Detect which cell encompasses the target text, then output its (X, Y) center coordinate. 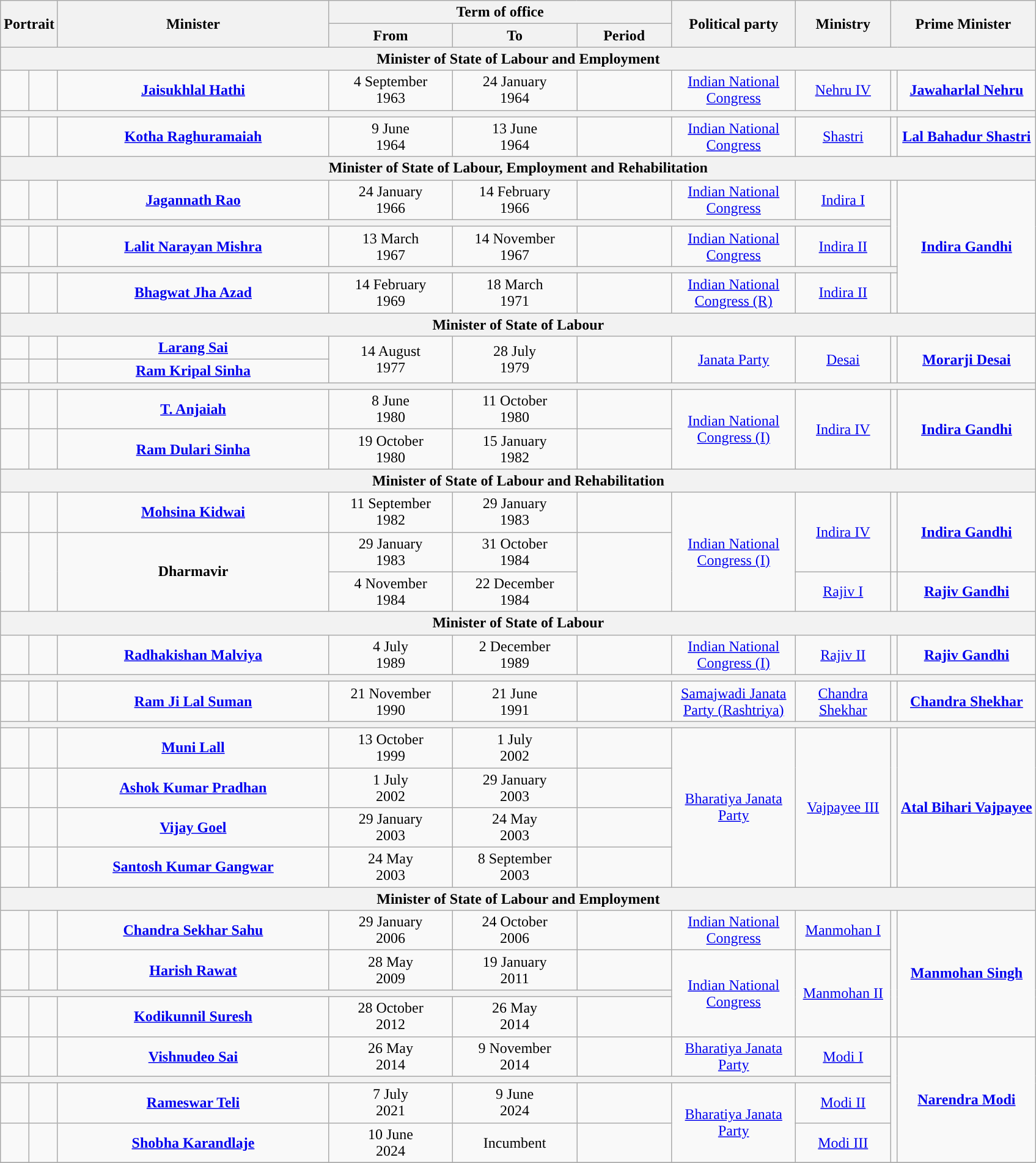
Incumbent (515, 1142)
Harish Rawat (193, 970)
Vishnudeo Sai (193, 1057)
Kotha Raghuramaiah (193, 137)
19 October1980 (390, 449)
8 September2003 (515, 867)
Jawaharlal Nehru (967, 90)
Political party (733, 24)
Minister of State of Labour and Rehabilitation (518, 481)
Samajwadi Janata Party (Rashtriya) (733, 701)
13 June1964 (515, 137)
4 November1984 (390, 592)
14 November1967 (515, 246)
13 March1967 (390, 246)
Jaisukhlal Hathi (193, 90)
Muni Lall (193, 747)
19 January2011 (515, 970)
Dharmavir (193, 572)
Rameswar Teli (193, 1103)
Ministry (843, 24)
Vajpayee III (843, 807)
Minister (193, 24)
21 June1991 (515, 701)
4 July1989 (390, 654)
Period (625, 35)
Lal Bahadur Shastri (967, 137)
Modi III (843, 1142)
Shastri (843, 137)
Minister of State of Labour, Employment and Rehabilitation (518, 168)
9 June1964 (390, 137)
18 March1971 (515, 292)
Ram Dulari Sinha (193, 449)
7 July2021 (390, 1103)
T. Anjaiah (193, 410)
Janata Party (733, 360)
Bhagwat Jha Azad (193, 292)
Mohsina Kidwai (193, 512)
8 June1980 (390, 410)
Prime Minister (963, 24)
Vijay Goel (193, 828)
Modi II (843, 1103)
9 June2024 (515, 1103)
Indian National Congress (R) (733, 292)
Morarji Desai (967, 360)
Larang Sai (193, 348)
Rajiv I (843, 592)
11 October1980 (515, 410)
To (515, 35)
Rajiv II (843, 654)
Chandra Sekhar Sahu (193, 931)
Jagannath Rao (193, 199)
9 November2014 (515, 1057)
Manmohan I (843, 931)
Desai (843, 360)
From (390, 35)
Lalit Narayan Mishra (193, 246)
Atal Bihari Vajpayee (967, 807)
Ram Ji Lal Suman (193, 701)
11 September1982 (390, 512)
14 February1969 (390, 292)
Ashok Kumar Pradhan (193, 788)
28 July1979 (515, 360)
28 October2012 (390, 1016)
13 October1999 (390, 747)
Santosh Kumar Gangwar (193, 867)
28 May2009 (390, 970)
4 September1963 (390, 90)
21 November1990 (390, 701)
10 June2024 (390, 1142)
Portrait (29, 24)
Nehru IV (843, 90)
24 October2006 (515, 931)
Term of office (500, 12)
Shobha Karandlaje (193, 1142)
Modi I (843, 1057)
24 January1964 (515, 90)
14 August1977 (390, 360)
Radhakishan Malviya (193, 654)
22 December1984 (515, 592)
Kodikunnil Suresh (193, 1016)
24 January1966 (390, 199)
Narendra Modi (967, 1099)
Manmohan Singh (967, 973)
14 February1966 (515, 199)
15 January1982 (515, 449)
31 October1984 (515, 552)
Manmohan II (843, 993)
2 December1989 (515, 654)
Ram Kripal Sinha (193, 371)
29 January2006 (390, 931)
Indira I (843, 199)
